Return [X, Y] of the center of cell containing provided text 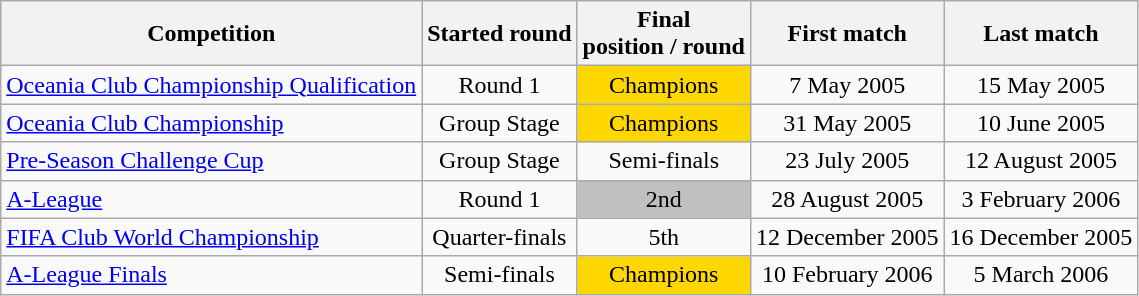
Oceania Club Championship [212, 123]
16 December 2005 [1041, 237]
A-League Finals [212, 275]
31 May 2005 [847, 123]
3 February 2006 [1041, 199]
15 May 2005 [1041, 85]
7 May 2005 [847, 85]
2nd [664, 199]
5 March 2006 [1041, 275]
Pre-Season Challenge Cup [212, 161]
Final position / round [664, 34]
Quarter-finals [500, 237]
5th [664, 237]
12 August 2005 [1041, 161]
28 August 2005 [847, 199]
A-League [212, 199]
Last match [1041, 34]
Oceania Club Championship Qualification [212, 85]
Started round [500, 34]
10 June 2005 [1041, 123]
FIFA Club World Championship [212, 237]
12 December 2005 [847, 237]
Competition [212, 34]
First match [847, 34]
10 February 2006 [847, 275]
23 July 2005 [847, 161]
